Search for the cell housing the specified text and yield its [x, y] center coordinate. 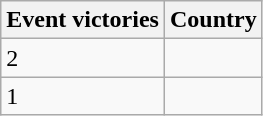
Country [213, 20]
2 [83, 58]
Event victories [83, 20]
1 [83, 96]
